From the cell containing the given text, extract its center point as [x, y] coordinate. 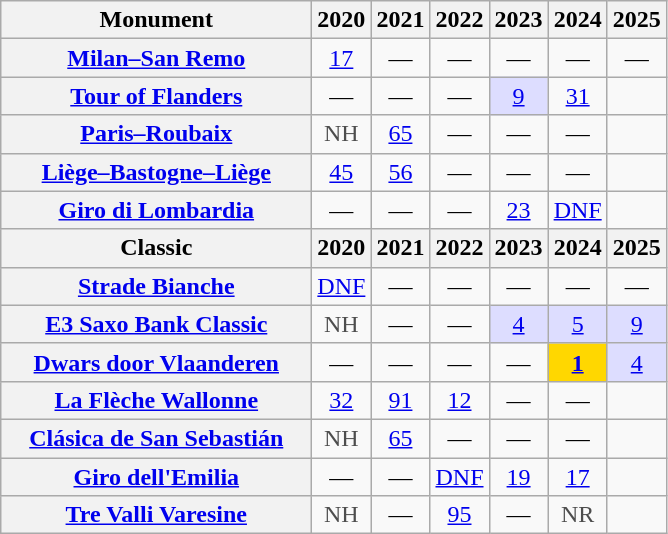
Classic [156, 248]
Paris–Roubaix [156, 134]
Milan–San Remo [156, 58]
Tre Valli Varesine [156, 515]
1 [578, 362]
Tour of Flanders [156, 96]
Liège–Bastogne–Liège [156, 172]
31 [578, 96]
19 [518, 477]
23 [518, 210]
La Flèche Wallonne [156, 400]
Clásica de San Sebastián [156, 438]
12 [460, 400]
32 [342, 400]
91 [400, 400]
Giro di Lombardia [156, 210]
45 [342, 172]
Strade Bianche [156, 286]
Monument [156, 20]
56 [400, 172]
Dwars door Vlaanderen [156, 362]
95 [460, 515]
5 [578, 324]
NR [578, 515]
Giro dell'Emilia [156, 477]
E3 Saxo Bank Classic [156, 324]
